Determine the (x, y) coordinate at the center of the cell enclosing the given text.  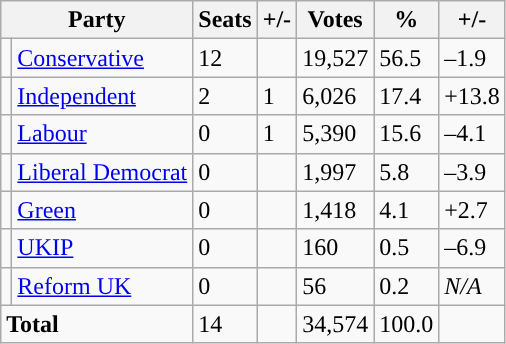
Reform UK (102, 286)
Total (97, 324)
Green (102, 210)
+2.7 (472, 210)
Liberal Democrat (102, 172)
56.5 (406, 58)
15.6 (406, 134)
–6.9 (472, 248)
Labour (102, 134)
N/A (472, 286)
34,574 (336, 324)
UKIP (102, 248)
5.8 (406, 172)
% (406, 20)
Party (97, 20)
Conservative (102, 58)
56 (336, 286)
Votes (336, 20)
160 (336, 248)
6,026 (336, 96)
17.4 (406, 96)
100.0 (406, 324)
12 (225, 58)
0.2 (406, 286)
5,390 (336, 134)
–1.9 (472, 58)
1,418 (336, 210)
–4.1 (472, 134)
+13.8 (472, 96)
19,527 (336, 58)
Independent (102, 96)
–3.9 (472, 172)
1,997 (336, 172)
Seats (225, 20)
2 (225, 96)
14 (225, 324)
4.1 (406, 210)
0.5 (406, 248)
